Locate the cell with the specified text and output its [X, Y] center coordinate. 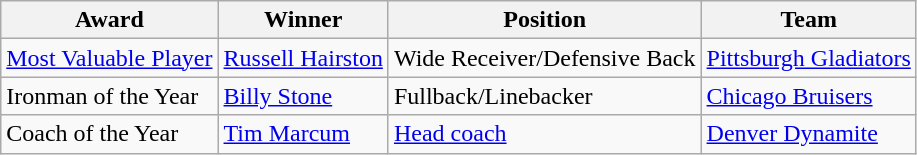
Billy Stone [303, 96]
Ironman of the Year [110, 96]
Tim Marcum [303, 134]
Award [110, 20]
Coach of the Year [110, 134]
Team [808, 20]
Russell Hairston [303, 58]
Fullback/Linebacker [544, 96]
Winner [303, 20]
Position [544, 20]
Chicago Bruisers [808, 96]
Pittsburgh Gladiators [808, 58]
Most Valuable Player [110, 58]
Wide Receiver/Defensive Back [544, 58]
Denver Dynamite [808, 134]
Head coach [544, 134]
